Capture the cell that displays the provided text and extract its [X, Y] central coordinate. 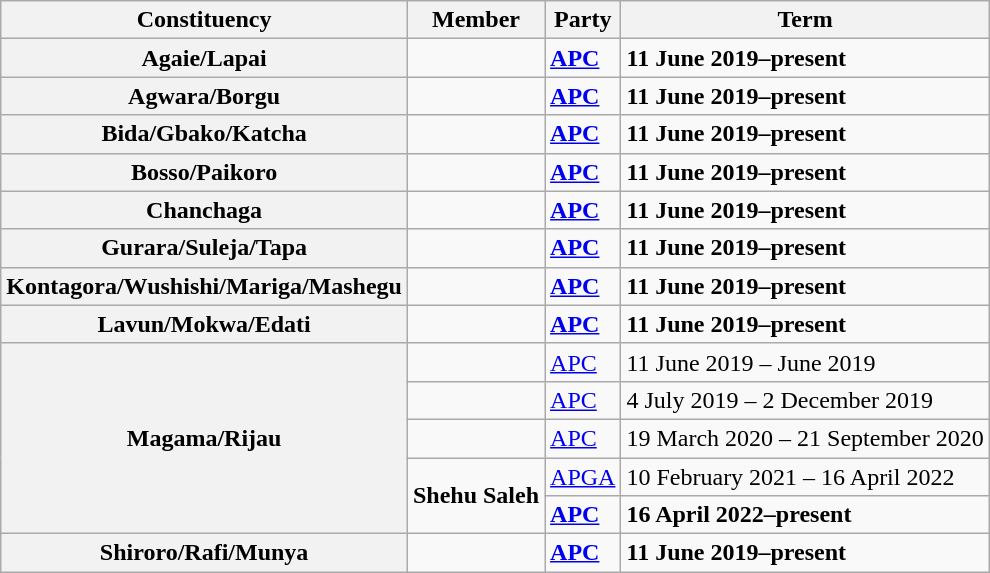
Agwara/Borgu [204, 96]
Shiroro/Rafi/Munya [204, 553]
4 July 2019 – 2 December 2019 [805, 400]
11 June 2019 – June 2019 [805, 362]
Member [476, 20]
Gurara/Suleja/Tapa [204, 248]
Chanchaga [204, 210]
19 March 2020 – 21 September 2020 [805, 438]
10 February 2021 – 16 April 2022 [805, 477]
Kontagora/Wushishi/Mariga/Mashegu [204, 286]
Term [805, 20]
Constituency [204, 20]
16 April 2022–present [805, 515]
Party [583, 20]
Bida/Gbako/Katcha [204, 134]
Shehu Saleh [476, 496]
APGA [583, 477]
Lavun/Mokwa/Edati [204, 324]
Magama/Rijau [204, 438]
Agaie/Lapai [204, 58]
Bosso/Paikoro [204, 172]
